Provide the [X, Y] coordinate of the cell's center where the given text is located.  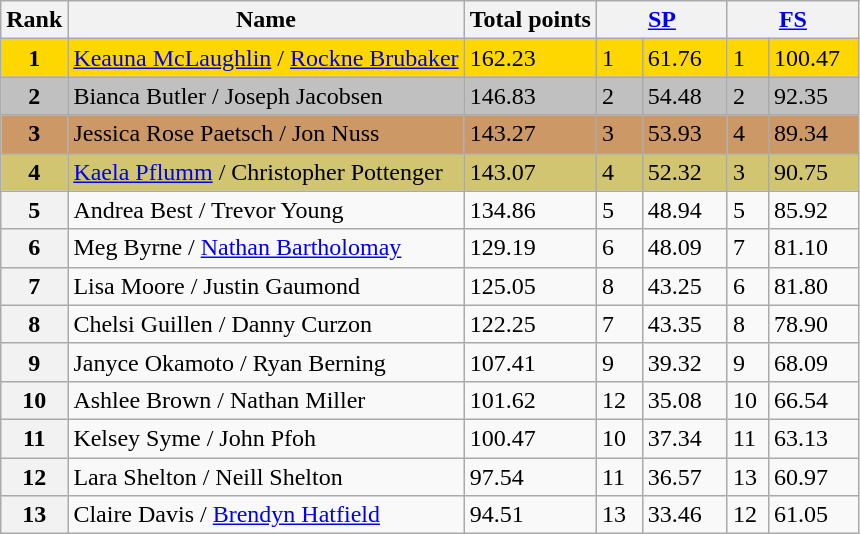
Kaela Pflumm / Christopher Pottenger [266, 172]
89.34 [813, 134]
61.05 [813, 515]
122.25 [530, 324]
Chelsi Guillen / Danny Curzon [266, 324]
146.83 [530, 96]
43.25 [684, 286]
39.32 [684, 362]
52.32 [684, 172]
54.48 [684, 96]
143.27 [530, 134]
Claire Davis / Brendyn Hatfield [266, 515]
33.46 [684, 515]
94.51 [530, 515]
Janyce Okamoto / Ryan Berning [266, 362]
Name [266, 20]
FS [792, 20]
101.62 [530, 400]
60.97 [813, 477]
90.75 [813, 172]
81.80 [813, 286]
43.35 [684, 324]
Andrea Best / Trevor Young [266, 210]
68.09 [813, 362]
Bianca Butler / Joseph Jacobsen [266, 96]
Meg Byrne / Nathan Bartholomay [266, 248]
Kelsey Syme / John Pfoh [266, 438]
85.92 [813, 210]
37.34 [684, 438]
61.76 [684, 58]
134.86 [530, 210]
125.05 [530, 286]
35.08 [684, 400]
Total points [530, 20]
SP [662, 20]
48.94 [684, 210]
143.07 [530, 172]
48.09 [684, 248]
Lisa Moore / Justin Gaumond [266, 286]
Rank [34, 20]
107.41 [530, 362]
97.54 [530, 477]
Lara Shelton / Neill Shelton [266, 477]
78.90 [813, 324]
Ashlee Brown / Nathan Miller [266, 400]
129.19 [530, 248]
162.23 [530, 58]
Keauna McLaughlin / Rockne Brubaker [266, 58]
36.57 [684, 477]
63.13 [813, 438]
92.35 [813, 96]
53.93 [684, 134]
81.10 [813, 248]
66.54 [813, 400]
Jessica Rose Paetsch / Jon Nuss [266, 134]
